Locate the cell with the specified text and output its [X, Y] center coordinate. 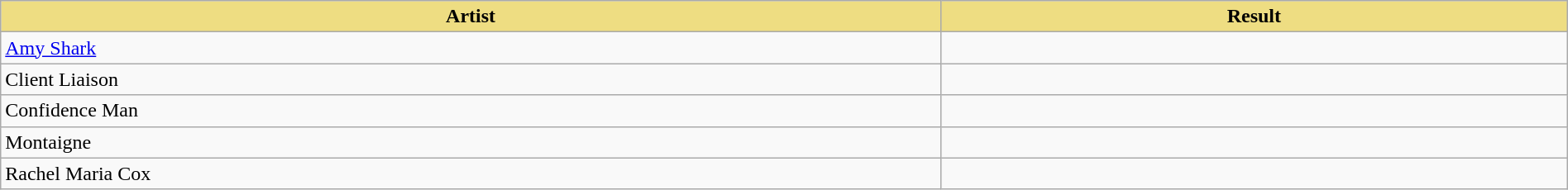
Client Liaison [471, 79]
Result [1254, 17]
Montaigne [471, 142]
Rachel Maria Cox [471, 173]
Confidence Man [471, 111]
Artist [471, 17]
Amy Shark [471, 48]
